Provide the [X, Y] coordinate of the cell's center where the given text is located.  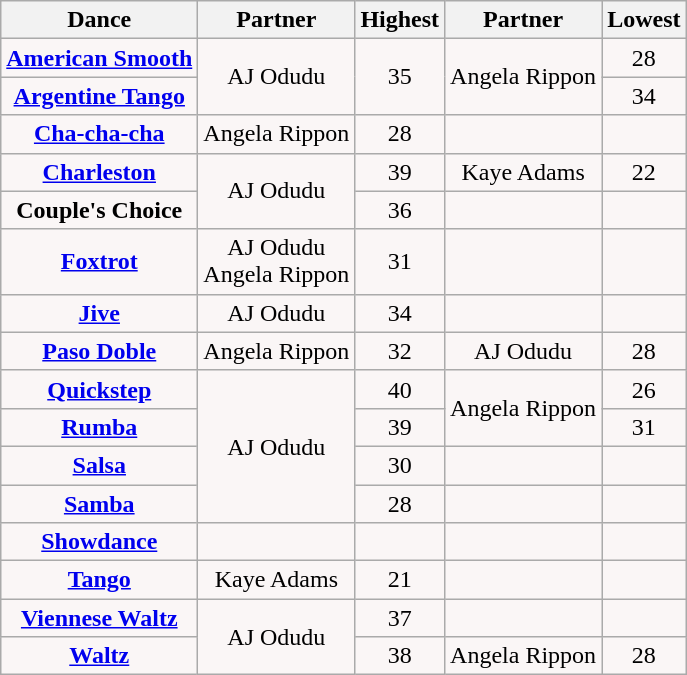
35 [400, 77]
26 [644, 389]
Showdance [100, 542]
21 [400, 580]
37 [400, 618]
Dance [100, 20]
30 [400, 465]
Samba [100, 503]
Waltz [100, 656]
Jive [100, 313]
American Smooth [100, 58]
32 [400, 351]
Cha-cha-cha [100, 134]
Highest [400, 20]
Tango [100, 580]
38 [400, 656]
Foxtrot [100, 262]
Salsa [100, 465]
Charleston [100, 172]
Quickstep [100, 389]
AJ OduduAngela Rippon [276, 262]
Paso Doble [100, 351]
40 [400, 389]
Viennese Waltz [100, 618]
Rumba [100, 427]
22 [644, 172]
Couple's Choice [100, 210]
Lowest [644, 20]
Argentine Tango [100, 96]
36 [400, 210]
